Locate the cell with the specified text and output its (X, Y) center coordinate. 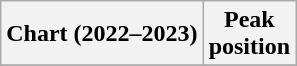
Chart (2022–2023) (102, 34)
Peakposition (249, 34)
